Determine the (x, y) coordinate at the center of the cell enclosing the given text.  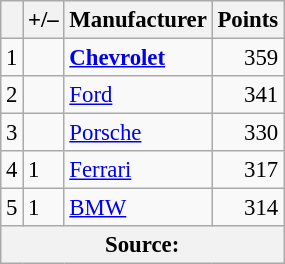
BMW (138, 208)
Ferrari (138, 170)
330 (248, 133)
Ford (138, 95)
Source: (142, 245)
Porsche (138, 133)
341 (248, 95)
2 (12, 95)
3 (12, 133)
Manufacturer (138, 20)
Chevrolet (138, 58)
317 (248, 170)
359 (248, 58)
4 (12, 170)
Points (248, 20)
+/– (44, 20)
5 (12, 208)
314 (248, 208)
